Extract the [X, Y] coordinate from the center of the cell holding the provided text.  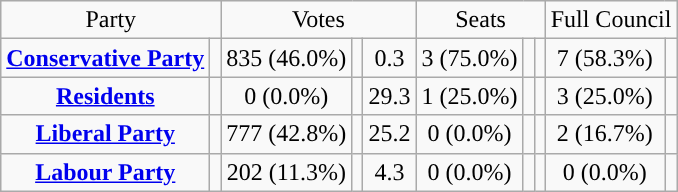
0.3 [390, 58]
777 (42.8%) [286, 134]
Votes [318, 20]
7 (58.3%) [604, 58]
Liberal Party [106, 134]
3 (25.0%) [604, 96]
Full Council [611, 20]
25.2 [390, 134]
1 (25.0%) [470, 96]
3 (75.0%) [470, 58]
4.3 [390, 172]
Party [111, 20]
Seats [480, 20]
29.3 [390, 96]
Labour Party [106, 172]
2 (16.7%) [604, 134]
Residents [106, 96]
202 (11.3%) [286, 172]
Conservative Party [106, 58]
835 (46.0%) [286, 58]
